Search for the cell housing the specified text and yield its (x, y) center coordinate. 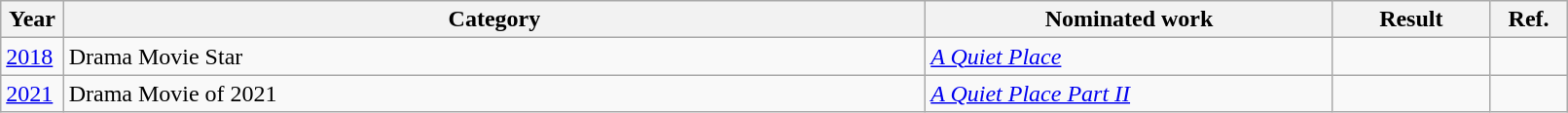
2021 (32, 94)
Drama Movie Star (494, 56)
Nominated work (1129, 19)
2018 (32, 56)
Year (32, 19)
Category (494, 19)
Ref. (1528, 19)
A Quiet Place (1129, 56)
Drama Movie of 2021 (494, 94)
Result (1411, 19)
A Quiet Place Part II (1129, 94)
